Output the [X, Y] coordinate of the center of the cell containing the given text.  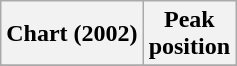
Peakposition [189, 34]
Chart (2002) [72, 34]
